Provide the [X, Y] coordinate of the cell's center where the given text is located.  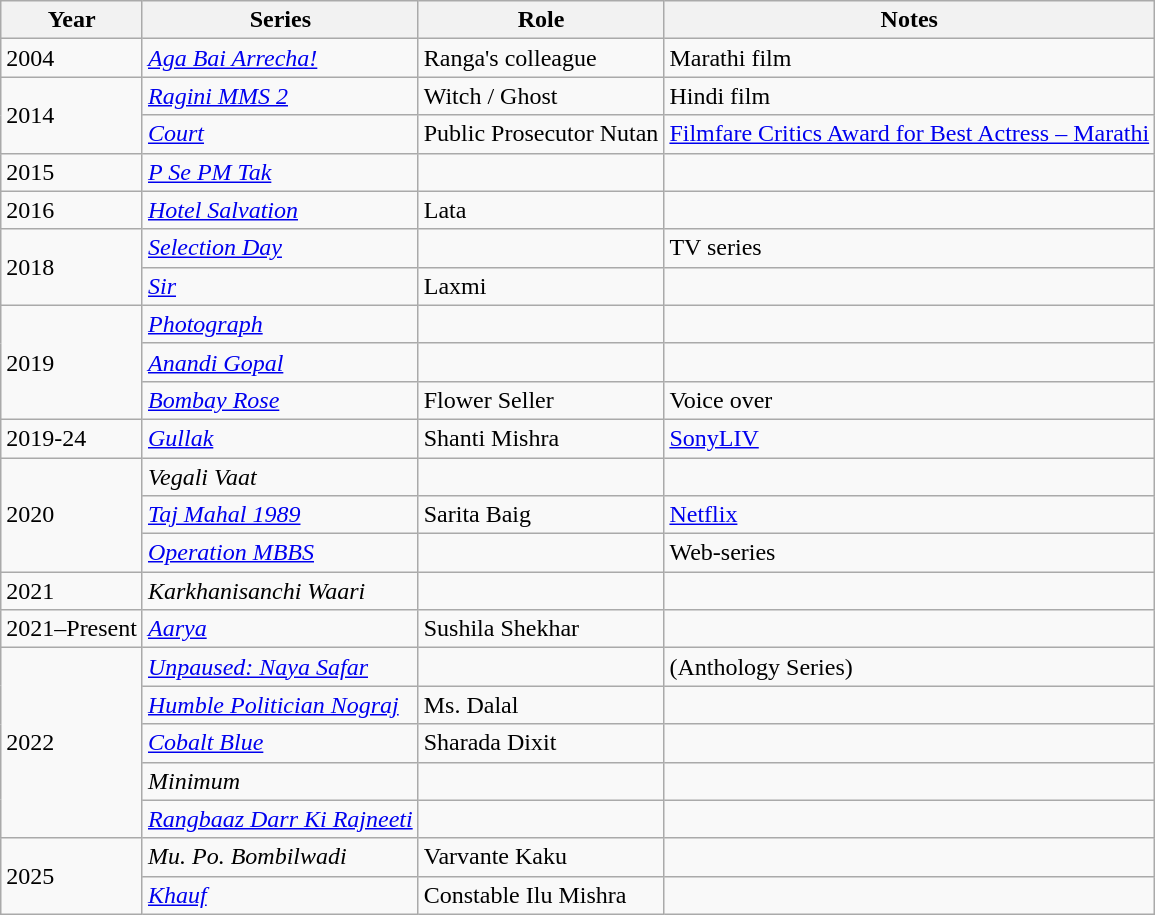
Rangbaaz Darr Ki Rajneeti [280, 819]
2025 [72, 876]
Sharada Dixit [541, 743]
Public Prosecutor Nutan [541, 134]
Witch / Ghost [541, 96]
Flower Seller [541, 400]
2021–Present [72, 629]
Netflix [910, 515]
Humble Politician Nograj [280, 705]
2018 [72, 267]
Sushila Shekhar [541, 629]
Aga Bai Arrecha! [280, 58]
Varvante Kaku [541, 857]
Web-series [910, 553]
Shanti Mishra [541, 438]
Khauf [280, 895]
Unpaused: Naya Safar [280, 667]
Taj Mahal 1989 [280, 515]
2019 [72, 362]
TV series [910, 248]
Mu. Po. Bombilwadi [280, 857]
SonyLIV [910, 438]
Aarya [280, 629]
Lata [541, 210]
P Se PM Tak [280, 172]
Selection Day [280, 248]
(Anthology Series) [910, 667]
Role [541, 20]
Hindi film [910, 96]
Hotel Salvation [280, 210]
Series [280, 20]
Minimum [280, 781]
Court [280, 134]
Bombay Rose [280, 400]
Anandi Gopal [280, 362]
Sir [280, 286]
2014 [72, 115]
Voice over [910, 400]
Photograph [280, 324]
Sarita Baig [541, 515]
Constable Ilu Mishra [541, 895]
Ranga's colleague [541, 58]
Karkhanisanchi Waari [280, 591]
2021 [72, 591]
Vegali Vaat [280, 477]
Cobalt Blue [280, 743]
Ms. Dalal [541, 705]
Filmfare Critics Award for Best Actress – Marathi [910, 134]
2020 [72, 515]
2004 [72, 58]
2022 [72, 743]
Ragini MMS 2 [280, 96]
Gullak [280, 438]
Year [72, 20]
Marathi film [910, 58]
2019-24 [72, 438]
2016 [72, 210]
Notes [910, 20]
Operation MBBS [280, 553]
Laxmi [541, 286]
2015 [72, 172]
